Pinpoint the cell where the given text exists, returning its [x, y] midpoint coordinate. 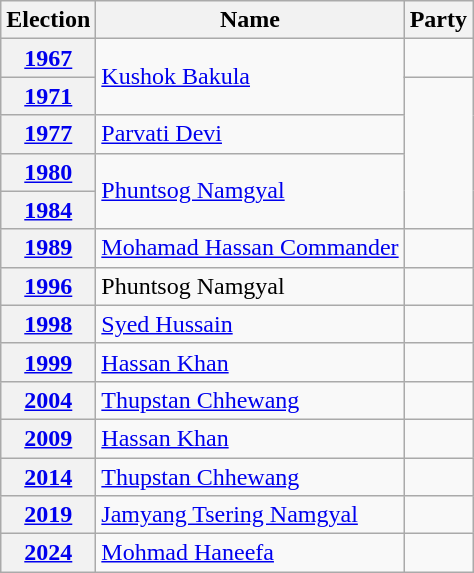
Mohmad Haneefa [250, 553]
1967 [48, 58]
Name [250, 20]
Party [438, 20]
1996 [48, 286]
1998 [48, 324]
1984 [48, 210]
Jamyang Tsering Namgyal [250, 515]
1980 [48, 172]
2009 [48, 438]
Mohamad Hassan Commander [250, 248]
2014 [48, 477]
1971 [48, 96]
Kushok Bakula [250, 77]
2019 [48, 515]
2024 [48, 553]
Parvati Devi [250, 134]
Syed Hussain [250, 324]
1999 [48, 362]
1989 [48, 248]
Election [48, 20]
2004 [48, 400]
1977 [48, 134]
